From the cell containing the given text, extract its center point as (x, y) coordinate. 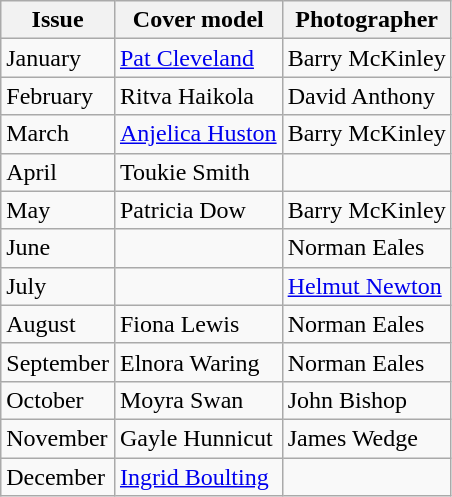
November (58, 438)
Photographer (366, 20)
John Bishop (366, 400)
February (58, 96)
Anjelica Huston (198, 134)
Fiona Lewis (198, 324)
James Wedge (366, 438)
June (58, 248)
Patricia Dow (198, 210)
January (58, 58)
July (58, 286)
December (58, 477)
Ingrid Boulting (198, 477)
Cover model (198, 20)
September (58, 362)
Issue (58, 20)
Ritva Haikola (198, 96)
Moyra Swan (198, 400)
August (58, 324)
Pat Cleveland (198, 58)
Gayle Hunnicut (198, 438)
Toukie Smith (198, 172)
David Anthony (366, 96)
March (58, 134)
Helmut Newton (366, 286)
October (58, 400)
Elnora Waring (198, 362)
May (58, 210)
April (58, 172)
